For the text-containing cell, return its midpoint in [X, Y] coordinate format. 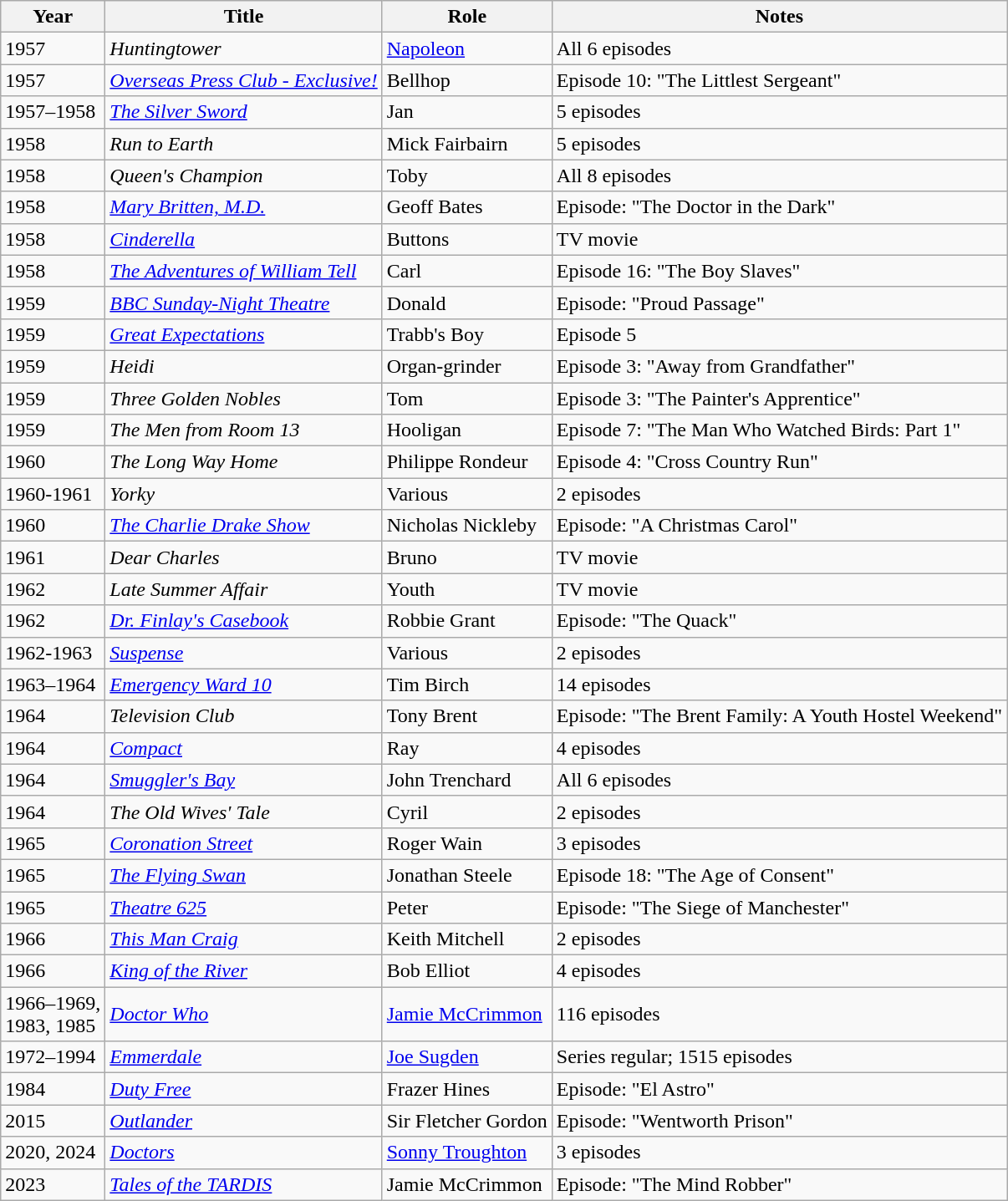
14 episodes [779, 684]
This Man Craig [244, 939]
Doctor Who [244, 1015]
Nicholas Nickleby [466, 526]
All 8 episodes [779, 176]
Heidi [244, 366]
2015 [53, 1121]
1961 [53, 557]
Episode: "A Christmas Carol" [779, 526]
Cinderella [244, 239]
King of the River [244, 971]
Episode: "The Brent Family: A Youth Hostel Weekend" [779, 716]
Jan [466, 112]
The Silver Sword [244, 112]
Episode 5 [779, 334]
Mary Britten, M.D. [244, 207]
Television Club [244, 716]
1984 [53, 1089]
Donald [466, 303]
The Men from Room 13 [244, 430]
Episode: "The Quack" [779, 621]
1962-1963 [53, 653]
Peter [466, 907]
Coronation Street [244, 843]
Episode 16: "The Boy Slaves" [779, 271]
The Long Way Home [244, 462]
Jonathan Steele [466, 875]
Episode: "Proud Passage" [779, 303]
Tim Birch [466, 684]
Episode: "El Astro" [779, 1089]
Overseas Press Club - Exclusive! [244, 80]
Smuggler's Bay [244, 780]
Doctors [244, 1153]
Emmerdale [244, 1057]
Geoff Bates [466, 207]
Run to Earth [244, 144]
Toby [466, 176]
2023 [53, 1184]
Robbie Grant [466, 621]
Sonny Troughton [466, 1153]
Bellhop [466, 80]
Youth [466, 589]
Episode 4: "Cross Country Run" [779, 462]
Episode 3: "The Painter's Apprentice" [779, 399]
Cyril [466, 812]
Year [53, 17]
Joe Sugden [466, 1057]
Suspense [244, 653]
Great Expectations [244, 334]
BBC Sunday-Night Theatre [244, 303]
2020, 2024 [53, 1153]
Episode 3: "Away from Grandfather" [779, 366]
Tony Brent [466, 716]
Frazer Hines [466, 1089]
Trabb's Boy [466, 334]
Emergency Ward 10 [244, 684]
1957–1958 [53, 112]
Roger Wain [466, 843]
Episode 7: "The Man Who Watched Birds: Part 1" [779, 430]
Bruno [466, 557]
The Adventures of William Tell [244, 271]
Ray [466, 748]
Duty Free [244, 1089]
John Trenchard [466, 780]
Napoleon [466, 48]
Keith Mitchell [466, 939]
1963–1964 [53, 684]
Organ-grinder [466, 366]
Compact [244, 748]
Mick Fairbairn [466, 144]
Title [244, 17]
Episode: "The Doctor in the Dark" [779, 207]
Dr. Finlay's Casebook [244, 621]
The Flying Swan [244, 875]
Episode: "Wentworth Prison" [779, 1121]
Tales of the TARDIS [244, 1184]
Dear Charles [244, 557]
Carl [466, 271]
Three Golden Nobles [244, 399]
Philippe Rondeur [466, 462]
Role [466, 17]
Sir Fletcher Gordon [466, 1121]
Late Summer Affair [244, 589]
Notes [779, 17]
Episode 18: "The Age of Consent" [779, 875]
1966–1969, 1983, 1985 [53, 1015]
Episode 10: "The Littlest Sergeant" [779, 80]
1972–1994 [53, 1057]
Huntingtower [244, 48]
Series regular; 1515 episodes [779, 1057]
Theatre 625 [244, 907]
The Old Wives' Tale [244, 812]
Hooligan [466, 430]
Queen's Champion [244, 176]
1960-1961 [53, 494]
The Charlie Drake Show [244, 526]
Yorky [244, 494]
Bob Elliot [466, 971]
Episode: "The Siege of Manchester" [779, 907]
Buttons [466, 239]
Tom [466, 399]
Episode: "The Mind Robber" [779, 1184]
116 episodes [779, 1015]
Outlander [244, 1121]
